Detect which cell encompasses the target text, then output its (x, y) center coordinate. 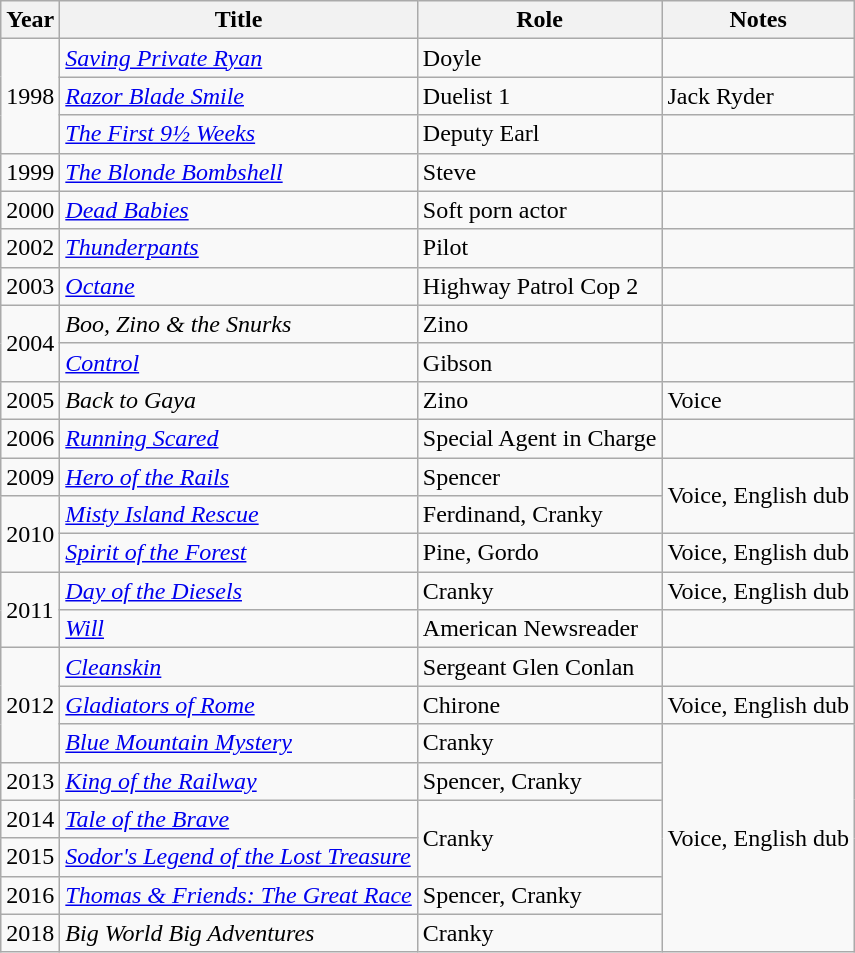
2002 (30, 248)
2009 (30, 477)
2003 (30, 286)
Spirit of the Forest (238, 553)
Jack Ryder (758, 96)
1998 (30, 96)
Pine, Gordo (540, 553)
2011 (30, 610)
Running Scared (238, 438)
Duelist 1 (540, 96)
Back to Gaya (238, 400)
Control (238, 362)
Dead Babies (238, 210)
Thunderpants (238, 248)
Gladiators of Rome (238, 705)
2016 (30, 895)
Soft porn actor (540, 210)
Sodor's Legend of the Lost Treasure (238, 857)
2018 (30, 933)
Deputy Earl (540, 134)
Highway Patrol Cop 2 (540, 286)
Voice (758, 400)
2010 (30, 534)
Role (540, 20)
Cleanskin (238, 667)
2013 (30, 781)
2004 (30, 343)
Saving Private Ryan (238, 58)
Thomas & Friends: The Great Race (238, 895)
The First 9½ Weeks (238, 134)
Doyle (540, 58)
2000 (30, 210)
Title (238, 20)
American Newsreader (540, 629)
Misty Island Rescue (238, 515)
Hero of the Rails (238, 477)
The Blonde Bombshell (238, 172)
Gibson (540, 362)
Ferdinand, Cranky (540, 515)
King of the Railway (238, 781)
Sergeant Glen Conlan (540, 667)
2014 (30, 819)
Razor Blade Smile (238, 96)
Pilot (540, 248)
Octane (238, 286)
1999 (30, 172)
Steve (540, 172)
Day of the Diesels (238, 591)
2006 (30, 438)
Boo, Zino & the Snurks (238, 324)
Special Agent in Charge (540, 438)
Big World Big Adventures (238, 933)
2005 (30, 400)
Year (30, 20)
Tale of the Brave (238, 819)
Notes (758, 20)
Will (238, 629)
Spencer (540, 477)
Blue Mountain Mystery (238, 743)
2015 (30, 857)
2012 (30, 705)
Chirone (540, 705)
